Search for the cell housing the specified text and yield its [x, y] center coordinate. 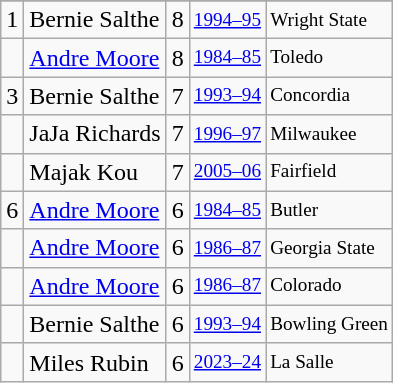
Bowling Green [330, 324]
3 [12, 96]
Milwaukee [330, 134]
Fairfield [330, 172]
Colorado [330, 286]
La Salle [330, 362]
Concordia [330, 96]
1994–95 [227, 20]
Miles Rubin [95, 362]
2005–06 [227, 172]
2023–24 [227, 362]
Toledo [330, 58]
1 [12, 20]
1996–97 [227, 134]
Wright State [330, 20]
JaJa Richards [95, 134]
Georgia State [330, 248]
Butler [330, 210]
Majak Kou [95, 172]
